Scan for the cell matching the given text and deliver its [x, y] coordinate at center. 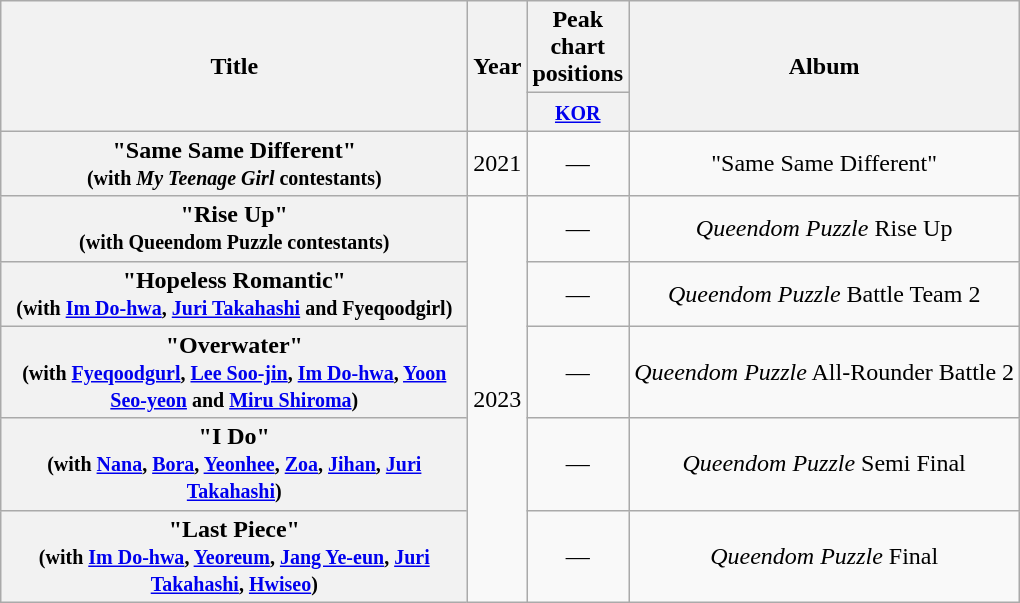
Queendom Puzzle Rise Up [824, 228]
"Same Same Different" (with My Teenage Girl contestants) [234, 164]
"I Do" (with Nana, Bora, Yeonhee, Zoa, Jihan, Juri Takahashi) [234, 464]
2023 [498, 399]
Queendom Puzzle Semi Final [824, 464]
Peak chart positions [578, 47]
Queendom Puzzle Battle Team 2 [824, 294]
"Rise Up" (with Queendom Puzzle contestants) [234, 228]
Album [824, 66]
Queendom Puzzle Final [824, 556]
"Hopeless Romantic"(with Im Do-hwa, Juri Takahashi and Fyeqoodgirl) [234, 294]
Title [234, 66]
Queendom Puzzle All-Rounder Battle 2 [824, 372]
KOR [578, 112]
"Last Piece" (with Im Do-hwa, Yeoreum, Jang Ye-eun, Juri Takahashi, Hwiseo) [234, 556]
2021 [498, 164]
Year [498, 66]
"Overwater"(with Fyeqoodgurl, Lee Soo-jin, Im Do-hwa, Yoon Seo-yeon and Miru Shiroma) [234, 372]
"Same Same Different" [824, 164]
